Find where the given text appears and provide that cell's center as [X, Y] coordinate. 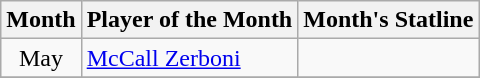
McCall Zerboni [190, 58]
May [41, 58]
Month [41, 20]
Month's Statline [388, 20]
Player of the Month [190, 20]
